Return (X, Y) of the center of cell containing provided text 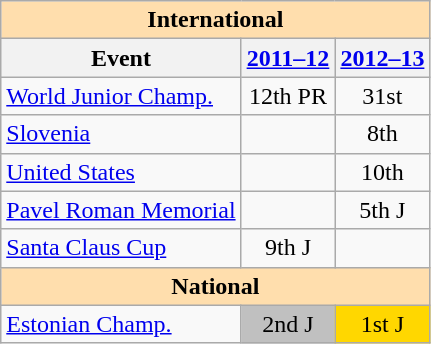
9th J (288, 248)
31st (382, 96)
8th (382, 134)
12th PR (288, 96)
5th J (382, 210)
2nd J (288, 324)
2011–12 (288, 58)
10th (382, 172)
2012–13 (382, 58)
United States (121, 172)
Slovenia (121, 134)
International (216, 20)
Estonian Champ. (121, 324)
1st J (382, 324)
National (216, 286)
Event (121, 58)
Santa Claus Cup (121, 248)
World Junior Champ. (121, 96)
Pavel Roman Memorial (121, 210)
